Locate the cell with the specified text and output its [x, y] center coordinate. 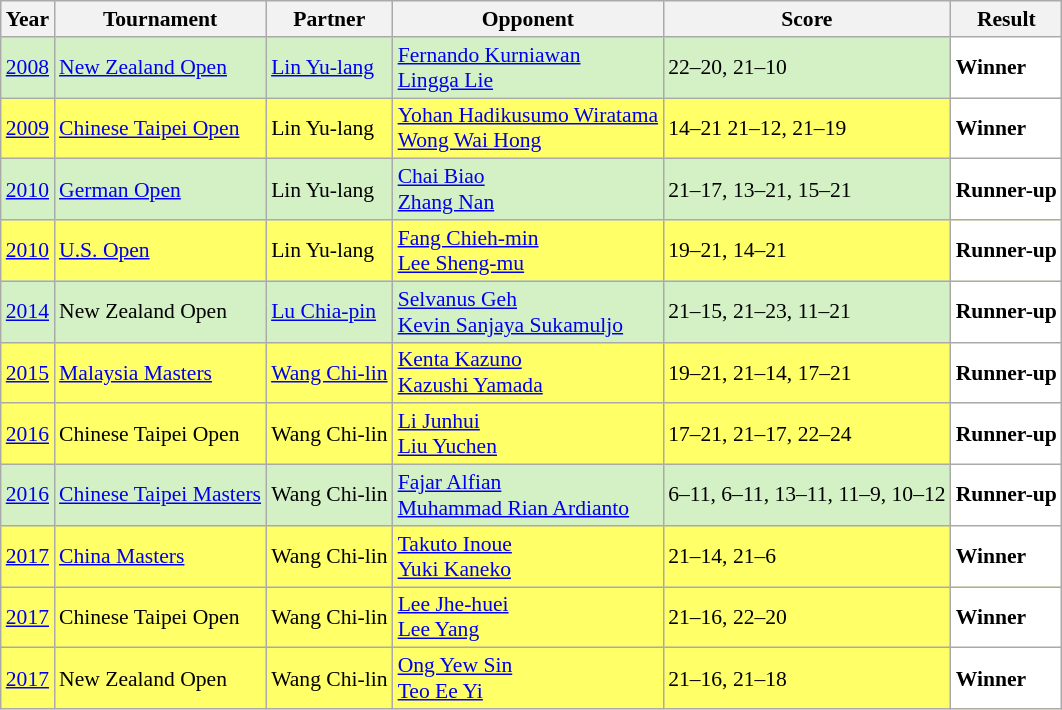
17–21, 21–17, 22–24 [807, 434]
Ong Yew Sin Teo Ee Yi [528, 678]
Score [807, 19]
Chai Biao Zhang Nan [528, 190]
14–21 21–12, 21–19 [807, 128]
Kenta Kazuno Kazushi Yamada [528, 372]
22–20, 21–10 [807, 68]
China Masters [160, 556]
21–17, 13–21, 15–21 [807, 190]
Tournament [160, 19]
19–21, 14–21 [807, 250]
German Open [160, 190]
21–16, 22–20 [807, 618]
6–11, 6–11, 13–11, 11–9, 10–12 [807, 496]
Fang Chieh-min Lee Sheng-mu [528, 250]
Lee Jhe-huei Lee Yang [528, 618]
Chinese Taipei Masters [160, 496]
Yohan Hadikusumo Wiratama Wong Wai Hong [528, 128]
Takuto Inoue Yuki Kaneko [528, 556]
2015 [28, 372]
Year [28, 19]
19–21, 21–14, 17–21 [807, 372]
U.S. Open [160, 250]
Malaysia Masters [160, 372]
2008 [28, 68]
Li Junhui Liu Yuchen [528, 434]
Selvanus Geh Kevin Sanjaya Sukamuljo [528, 312]
21–15, 21–23, 11–21 [807, 312]
Lu Chia-pin [330, 312]
21–16, 21–18 [807, 678]
2009 [28, 128]
21–14, 21–6 [807, 556]
Fajar Alfian Muhammad Rian Ardianto [528, 496]
Result [1006, 19]
2014 [28, 312]
Opponent [528, 19]
Fernando Kurniawan Lingga Lie [528, 68]
Partner [330, 19]
